For the text-containing cell, return its midpoint in [X, Y] coordinate format. 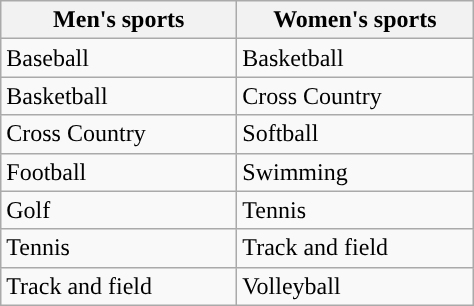
Golf [119, 210]
Softball [355, 134]
Men's sports [119, 20]
Football [119, 172]
Baseball [119, 58]
Volleyball [355, 286]
Women's sports [355, 20]
Swimming [355, 172]
